Detect which cell encompasses the target text, then output its (X, Y) center coordinate. 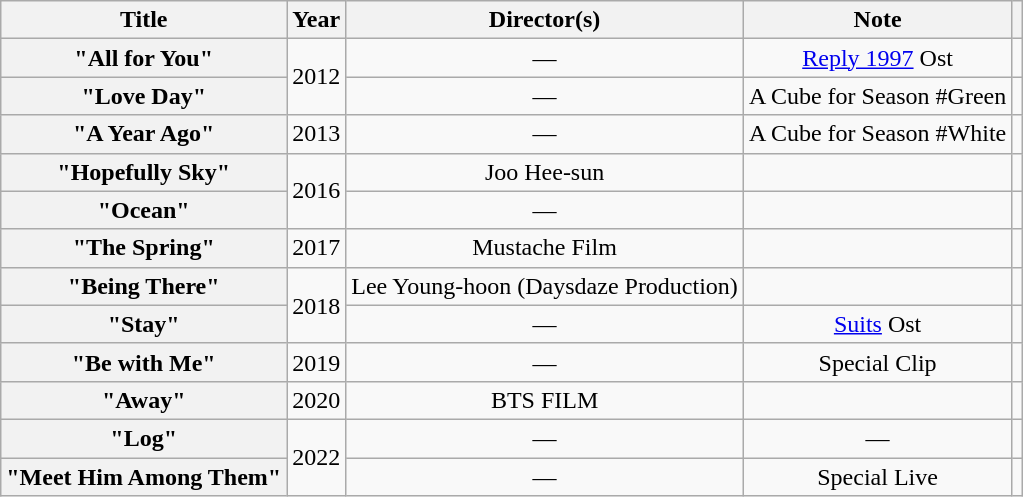
Special Live (877, 477)
Note (877, 20)
"Log" (144, 438)
2018 (316, 305)
"Stay" (144, 324)
"Meet Him Among Them" (144, 477)
2019 (316, 362)
"Ocean" (144, 210)
Director(s) (545, 20)
BTS FILM (545, 400)
Special Clip (877, 362)
"A Year Ago" (144, 134)
Year (316, 20)
2020 (316, 400)
"All for You" (144, 58)
"Hopefully Sky" (144, 172)
Mustache Film (545, 248)
A Cube for Season #Green (877, 96)
Suits Ost (877, 324)
"Away" (144, 400)
"The Spring" (144, 248)
A Cube for Season #White (877, 134)
2016 (316, 191)
Lee Young-hoon (Daysdaze Production) (545, 286)
"Being There" (144, 286)
2012 (316, 77)
"Love Day" (144, 96)
2013 (316, 134)
Title (144, 20)
2017 (316, 248)
2022 (316, 457)
Joo Hee-sun (545, 172)
Reply 1997 Ost (877, 58)
"Be with Me" (144, 362)
